Detect which cell encompasses the target text, then output its (x, y) center coordinate. 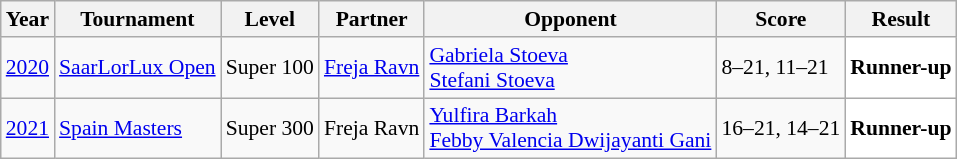
Partner (372, 19)
Level (270, 19)
Yulfira Barkah Febby Valencia Dwijayanti Gani (570, 128)
Super 300 (270, 128)
Year (28, 19)
Gabriela Stoeva Stefani Stoeva (570, 68)
Opponent (570, 19)
Spain Masters (138, 128)
2020 (28, 68)
SaarLorLux Open (138, 68)
Super 100 (270, 68)
Score (780, 19)
Result (900, 19)
2021 (28, 128)
Tournament (138, 19)
8–21, 11–21 (780, 68)
16–21, 14–21 (780, 128)
